Output the [x, y] coordinate of the center of the cell containing the given text.  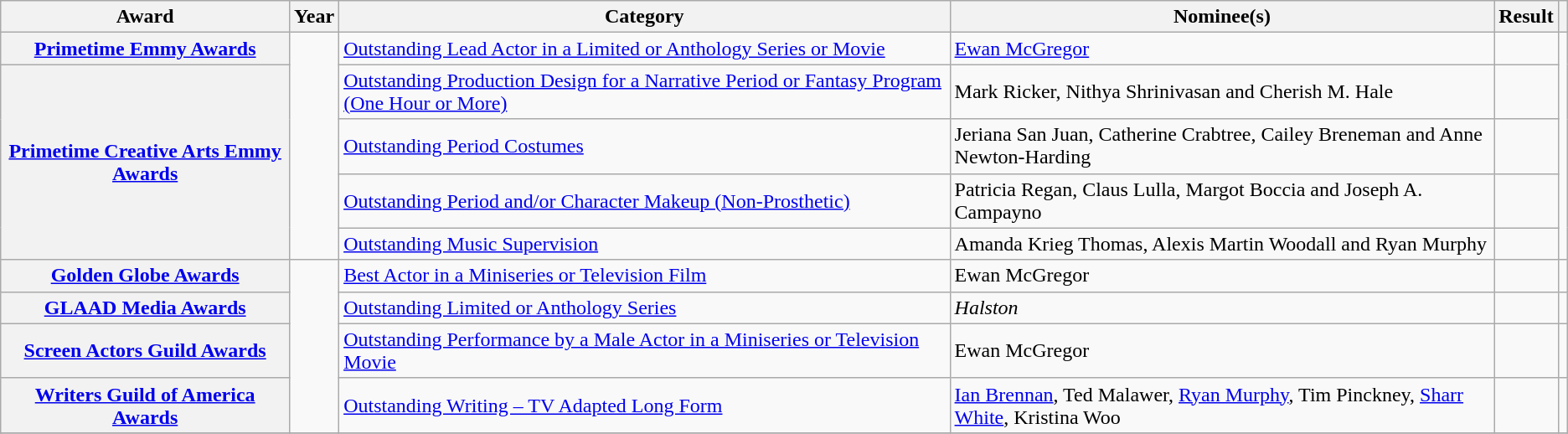
Outstanding Performance by a Male Actor in a Miniseries or Television Movie [645, 350]
Jeriana San Juan, Catherine Crabtree, Cailey Breneman and Anne Newton-Harding [1222, 146]
Outstanding Music Supervision [645, 244]
Primetime Emmy Awards [146, 49]
Outstanding Limited or Anthology Series [645, 307]
Primetime Creative Arts Emmy Awards [146, 163]
Nominee(s) [1222, 17]
Best Actor in a Miniseries or Television Film [645, 276]
GLAAD Media Awards [146, 307]
Result [1526, 17]
Outstanding Period Costumes [645, 146]
Year [315, 17]
Screen Actors Guild Awards [146, 350]
Category [645, 17]
Amanda Krieg Thomas, Alexis Martin Woodall and Ryan Murphy [1222, 244]
Outstanding Writing – TV Adapted Long Form [645, 406]
Outstanding Lead Actor in a Limited or Anthology Series or Movie [645, 49]
Ian Brennan, Ted Malawer, Ryan Murphy, Tim Pinckney, Sharr White, Kristina Woo [1222, 406]
Outstanding Production Design for a Narrative Period or Fantasy Program (One Hour or More) [645, 92]
Mark Ricker, Nithya Shrinivasan and Cherish M. Hale [1222, 92]
Outstanding Period and/or Character Makeup (Non-Prosthetic) [645, 201]
Patricia Regan, Claus Lulla, Margot Boccia and Joseph A. Campayno [1222, 201]
Halston [1222, 307]
Golden Globe Awards [146, 276]
Award [146, 17]
Writers Guild of America Awards [146, 406]
